Locate the cell with the specified text and output its [X, Y] center coordinate. 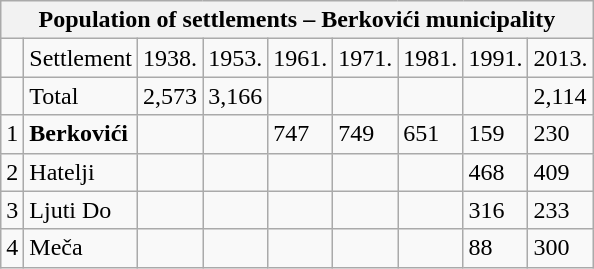
88 [496, 248]
749 [366, 134]
Meča [81, 248]
1 [12, 134]
Population of settlements – Berkovići municipality [297, 20]
1981. [430, 58]
1938. [170, 58]
747 [300, 134]
3 [12, 210]
1961. [300, 58]
409 [560, 172]
2013. [560, 58]
1991. [496, 58]
159 [496, 134]
230 [560, 134]
300 [560, 248]
Hatelji [81, 172]
2 [12, 172]
316 [496, 210]
651 [430, 134]
2,114 [560, 96]
Ljuti Do [81, 210]
233 [560, 210]
1971. [366, 58]
1953. [236, 58]
468 [496, 172]
Settlement [81, 58]
4 [12, 248]
2,573 [170, 96]
Berkovići [81, 134]
3,166 [236, 96]
Total [81, 96]
